Output the (X, Y) coordinate of the center of the cell containing the given text.  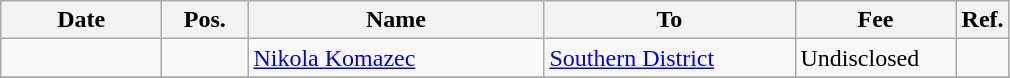
Southern District (670, 58)
Undisclosed (876, 58)
Pos. (205, 20)
Ref. (982, 20)
Nikola Komazec (396, 58)
To (670, 20)
Fee (876, 20)
Name (396, 20)
Date (82, 20)
